Output the [X, Y] coordinate of the center of the cell containing the given text.  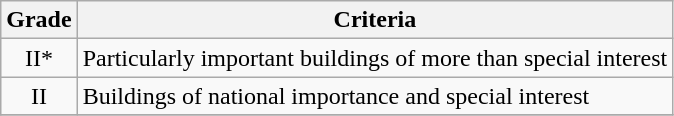
II* [39, 58]
Grade [39, 20]
Buildings of national importance and special interest [375, 96]
Particularly important buildings of more than special interest [375, 58]
II [39, 96]
Criteria [375, 20]
